Return [X, Y] of the center of cell containing provided text 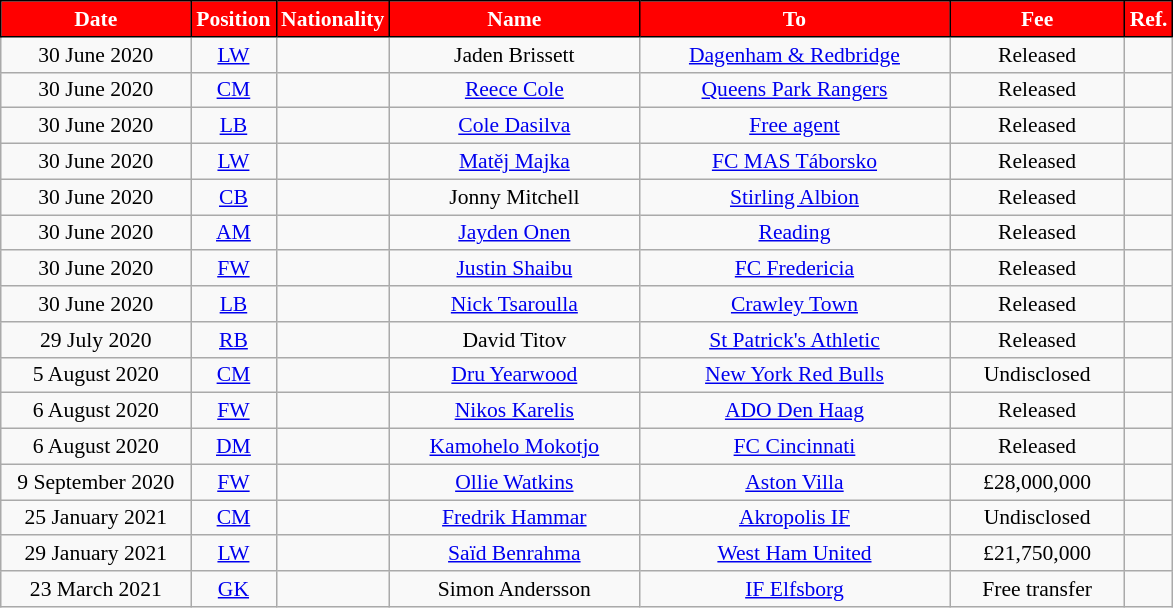
Free transfer [1038, 589]
St Patrick's Athletic [794, 340]
9 September 2020 [96, 482]
FC Fredericia [794, 269]
Crawley Town [794, 304]
23 March 2021 [96, 589]
IF Elfsborg [794, 589]
Kamohelo Mokotjo [514, 447]
Justin Shaibu [514, 269]
GK [234, 589]
Ref. [1149, 19]
Jaden Brissett [514, 55]
Matěj Majka [514, 162]
Reece Cole [514, 90]
£28,000,000 [1038, 482]
29 July 2020 [96, 340]
Cole Dasilva [514, 126]
5 August 2020 [96, 375]
Akropolis IF [794, 518]
£21,750,000 [1038, 554]
Name [514, 19]
29 January 2021 [96, 554]
FC MAS Táborsko [794, 162]
Reading [794, 233]
ADO Den Haag [794, 411]
Stirling Albion [794, 197]
Position [234, 19]
Free agent [794, 126]
West Ham United [794, 554]
Jayden Onen [514, 233]
Nationality [332, 19]
Saïd Benrahma [514, 554]
Date [96, 19]
Jonny Mitchell [514, 197]
Aston Villa [794, 482]
RB [234, 340]
Nikos Karelis [514, 411]
CB [234, 197]
Simon Andersson [514, 589]
DM [234, 447]
Dru Yearwood [514, 375]
New York Red Bulls [794, 375]
Fee [1038, 19]
25 January 2021 [96, 518]
Ollie Watkins [514, 482]
Fredrik Hammar [514, 518]
Dagenham & Redbridge [794, 55]
AM [234, 233]
Nick Tsaroulla [514, 304]
FC Cincinnati [794, 447]
Queens Park Rangers [794, 90]
To [794, 19]
David Titov [514, 340]
